Return the (x, y) coordinate for the center point of the cell that contains the specified text.  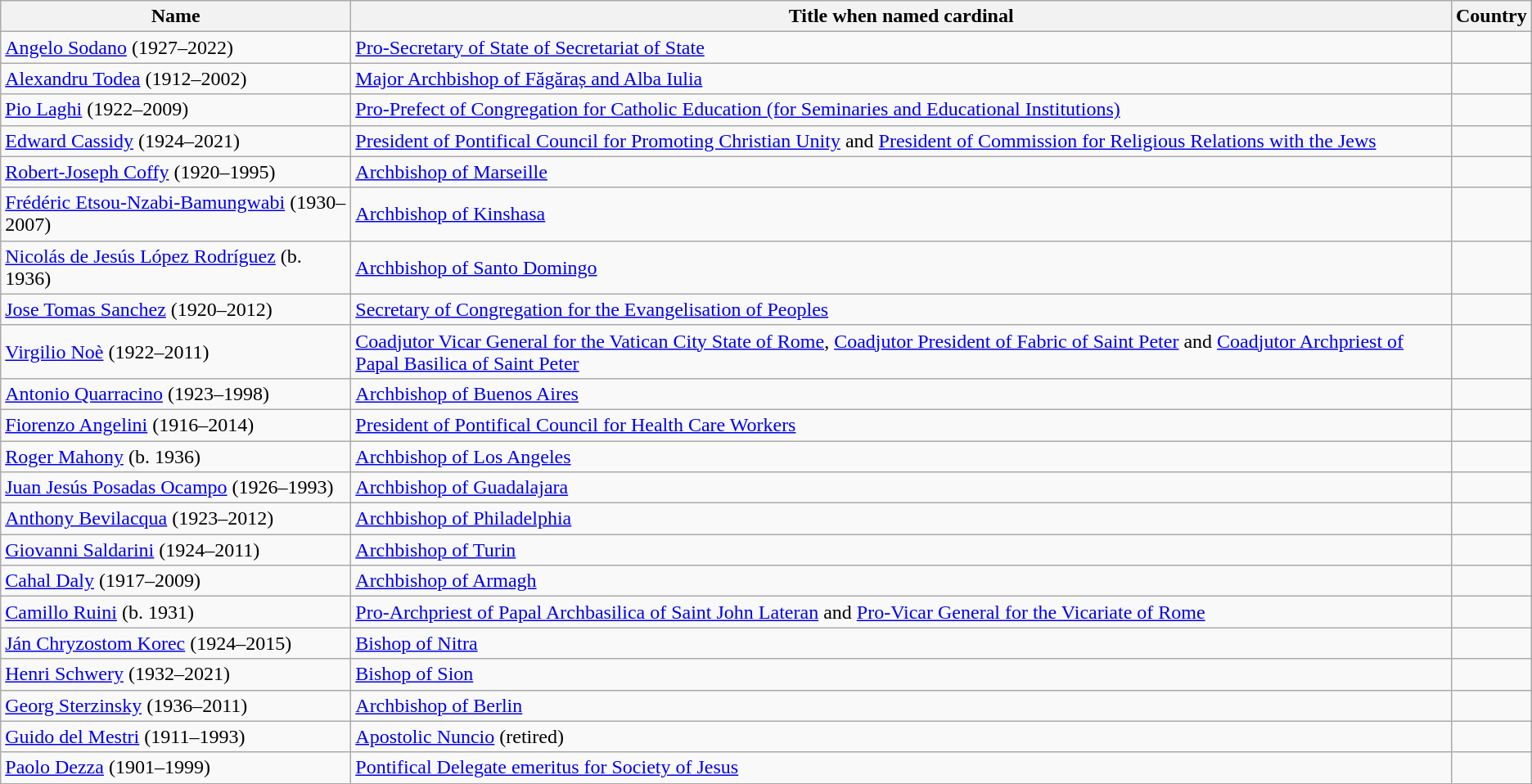
Archbishop of Berlin (902, 705)
Major Archbishop of Făgăraș and Alba Iulia (902, 79)
Pontifical Delegate emeritus for Society of Jesus (902, 768)
Robert-Joseph Coffy (1920–1995) (176, 172)
Archbishop of Kinshasa (902, 214)
Antonio Quarracino (1923–1998) (176, 394)
Fiorenzo Angelini (1916–2014) (176, 425)
Pro-Prefect of Congregation for Catholic Education (for Seminaries and Educational Institutions) (902, 110)
Archbishop of Philadelphia (902, 519)
Archbishop of Guadalajara (902, 488)
Name (176, 16)
Pro-Archpriest of Papal Archbasilica of Saint John Lateran and Pro-Vicar General for the Vicariate of Rome (902, 612)
Cahal Daly (1917–2009) (176, 581)
Angelo Sodano (1927–2022) (176, 47)
Giovanni Saldarini (1924–2011) (176, 550)
Archbishop of Turin (902, 550)
Bishop of Nitra (902, 643)
Roger Mahony (b. 1936) (176, 456)
Archbishop of Santo Domingo (902, 267)
Title when named cardinal (902, 16)
Archbishop of Los Angeles (902, 456)
Camillo Ruini (b. 1931) (176, 612)
Secretary of Congregation for the Evangelisation of Peoples (902, 309)
Guido del Mestri (1911–1993) (176, 737)
Anthony Bevilacqua (1923–2012) (176, 519)
Georg Sterzinsky (1936–2011) (176, 705)
Archbishop of Buenos Aires (902, 394)
Paolo Dezza (1901–1999) (176, 768)
Bishop of Sion (902, 674)
Jose Tomas Sanchez (1920–2012) (176, 309)
Edward Cassidy (1924–2021) (176, 141)
Pio Laghi (1922–2009) (176, 110)
Juan Jesús Posadas Ocampo (1926–1993) (176, 488)
Ján Chryzostom Korec (1924–2015) (176, 643)
Frédéric Etsou-Nzabi-Bamungwabi (1930–2007) (176, 214)
Country (1491, 16)
President of Pontifical Council for Promoting Christian Unity and President of Commission for Religious Relations with the Jews (902, 141)
Archbishop of Marseille (902, 172)
Nicolás de Jesús López Rodríguez (b. 1936) (176, 267)
Apostolic Nuncio (retired) (902, 737)
Archbishop of Armagh (902, 581)
Henri Schwery (1932–2021) (176, 674)
Alexandru Todea (1912–2002) (176, 79)
President of Pontifical Council for Health Care Workers (902, 425)
Virgilio Noè (1922–2011) (176, 352)
Pro-Secretary of State of Secretariat of State (902, 47)
